Provide the [X, Y] coordinate of the cell's center where the given text is located.  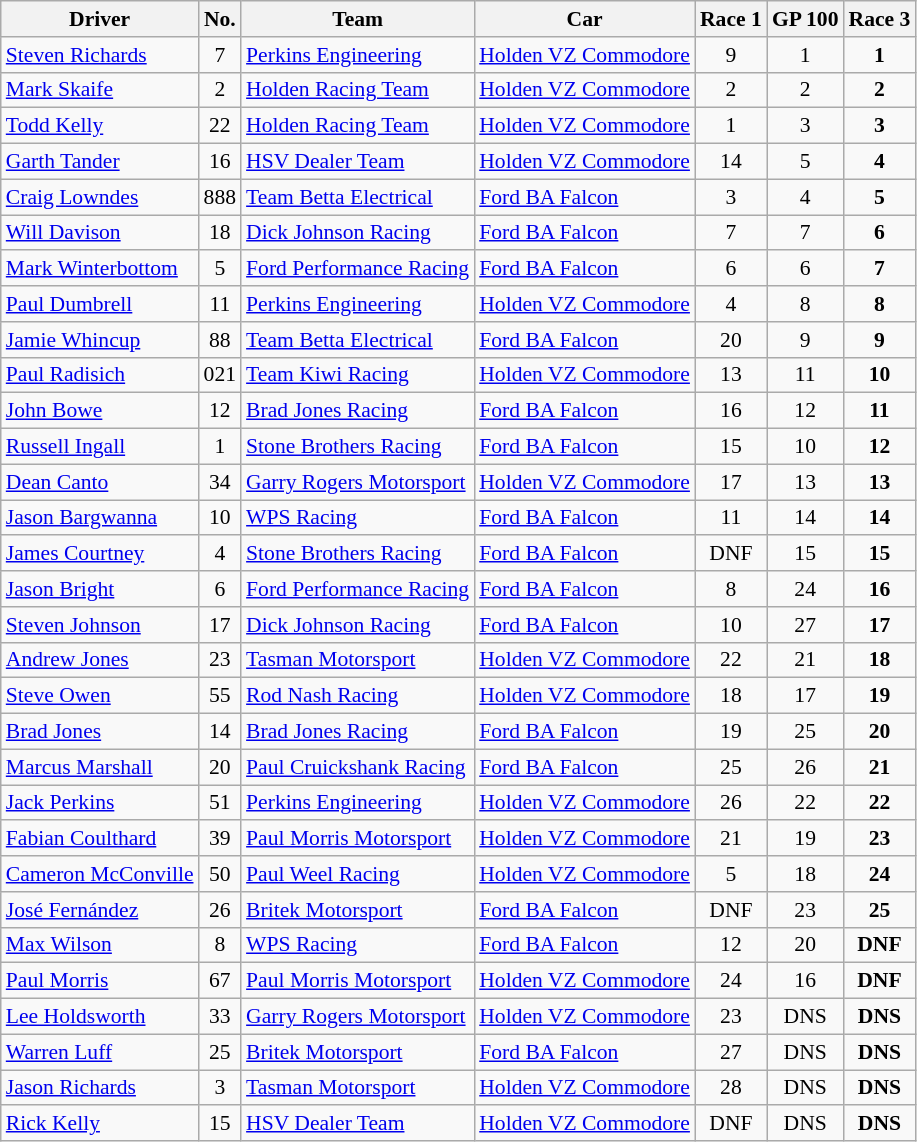
Driver [100, 19]
33 [220, 1017]
Paul Radisich [100, 375]
88 [220, 340]
34 [220, 482]
021 [220, 375]
888 [220, 197]
Rod Nash Racing [358, 696]
Dean Canto [100, 482]
Team [358, 19]
Fabian Coulthard [100, 839]
Car [584, 19]
James Courtney [100, 554]
Marcus Marshall [100, 767]
51 [220, 803]
Team Kiwi Racing [358, 375]
GP 100 [806, 19]
Jason Richards [100, 1088]
50 [220, 874]
Russell Ingall [100, 447]
Warren Luff [100, 1052]
Jack Perkins [100, 803]
Jamie Whincup [100, 340]
Max Wilson [100, 945]
Lee Holdsworth [100, 1017]
Rick Kelly [100, 1124]
Paul Weel Racing [358, 874]
Mark Skaife [100, 90]
Brad Jones [100, 732]
Steven Richards [100, 55]
Will Davison [100, 233]
Steven Johnson [100, 625]
Race 1 [731, 19]
No. [220, 19]
Todd Kelly [100, 126]
28 [731, 1088]
José Fernández [100, 910]
Andrew Jones [100, 660]
Paul Dumbrell [100, 304]
John Bowe [100, 411]
Mark Winterbottom [100, 269]
Paul Cruickshank Racing [358, 767]
Cameron McConville [100, 874]
55 [220, 696]
Race 3 [880, 19]
Paul Morris [100, 981]
Steve Owen [100, 696]
39 [220, 839]
Craig Lowndes [100, 197]
67 [220, 981]
Jason Bargwanna [100, 518]
Jason Bright [100, 589]
Garth Tander [100, 162]
